Determine the (x, y) coordinate at the center of the cell enclosing the given text.  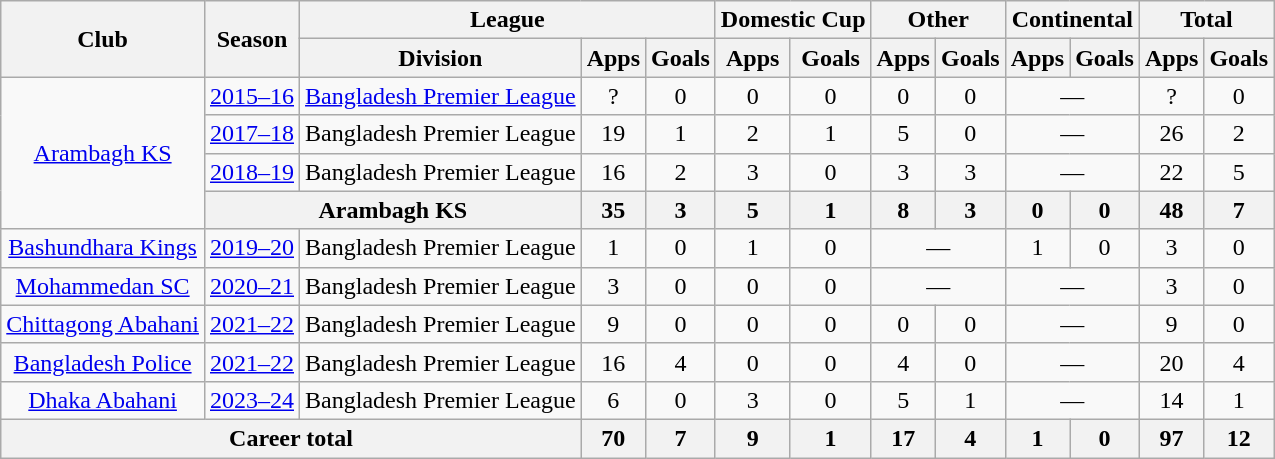
Bashundhara Kings (103, 248)
Bangladesh Police (103, 362)
97 (1171, 438)
6 (613, 400)
League (508, 20)
Total (1206, 20)
22 (1171, 172)
Club (103, 39)
2020–21 (252, 286)
Mohammedan SC (103, 286)
26 (1171, 134)
20 (1171, 362)
Domestic Cup (793, 20)
Career total (291, 438)
17 (903, 438)
2019–20 (252, 248)
2017–18 (252, 134)
2018–19 (252, 172)
70 (613, 438)
8 (903, 210)
Other (938, 20)
Division (441, 58)
48 (1171, 210)
2015–16 (252, 96)
Season (252, 39)
12 (1239, 438)
35 (613, 210)
Dhaka Abahani (103, 400)
14 (1171, 400)
Chittagong Abahani (103, 324)
2023–24 (252, 400)
Continental (1072, 20)
19 (613, 134)
